Find where the given text appears and provide that cell's center as (X, Y) coordinate. 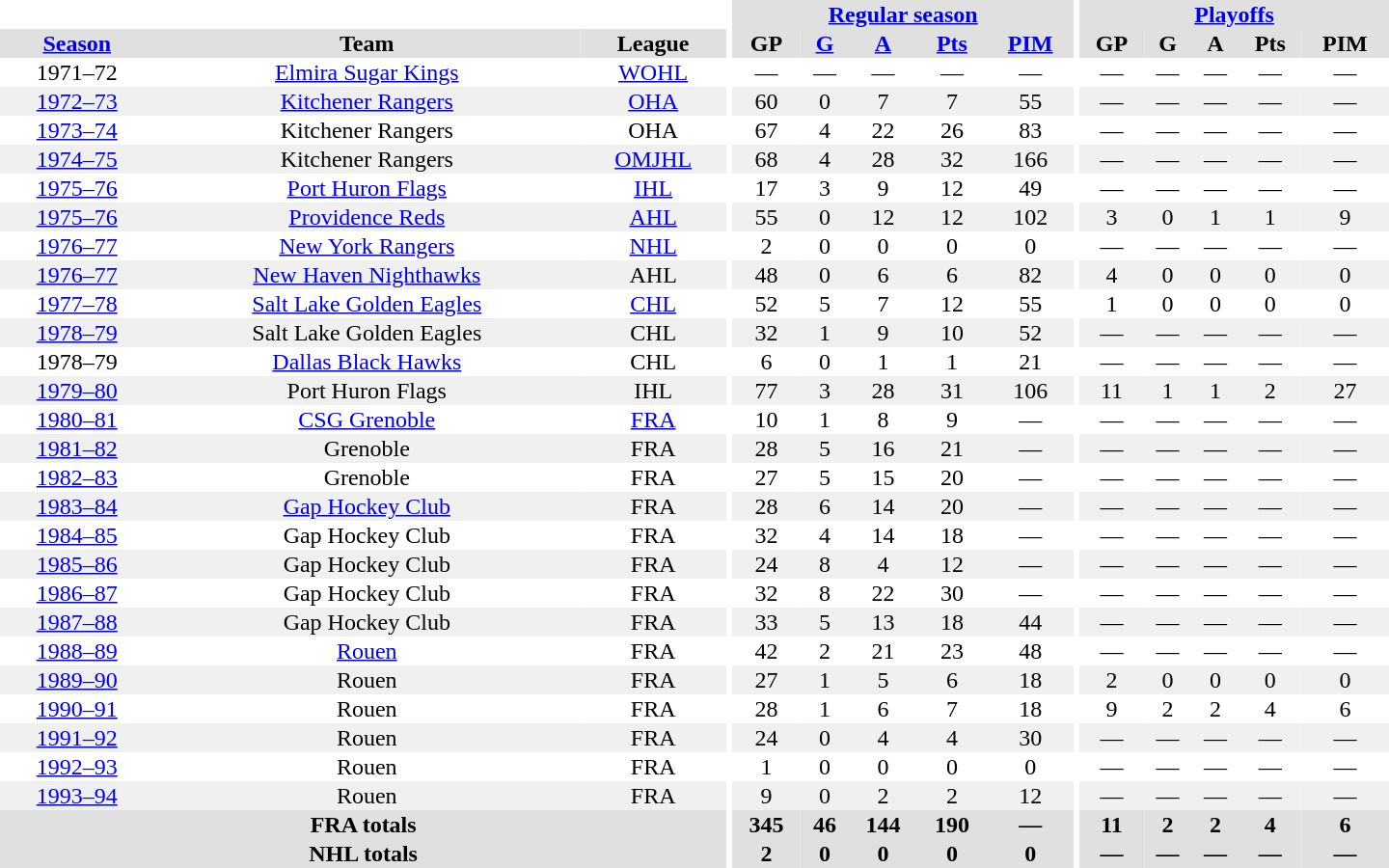
1989–90 (77, 680)
1990–91 (77, 709)
144 (884, 825)
1972–73 (77, 101)
345 (766, 825)
1993–94 (77, 796)
CSG Grenoble (367, 420)
NHL (653, 246)
OMJHL (653, 159)
1971–72 (77, 72)
1991–92 (77, 738)
1985–86 (77, 564)
106 (1030, 391)
15 (884, 477)
60 (766, 101)
67 (766, 130)
New Haven Nighthawks (367, 275)
13 (884, 622)
League (653, 43)
FRA totals (363, 825)
42 (766, 651)
190 (951, 825)
68 (766, 159)
1992–93 (77, 767)
77 (766, 391)
New York Rangers (367, 246)
1973–74 (77, 130)
1984–85 (77, 535)
1986–87 (77, 593)
1983–84 (77, 506)
83 (1030, 130)
1987–88 (77, 622)
1980–81 (77, 420)
Regular season (903, 14)
Playoffs (1235, 14)
NHL totals (363, 854)
17 (766, 188)
1974–75 (77, 159)
Providence Reds (367, 217)
23 (951, 651)
1982–83 (77, 477)
1977–78 (77, 304)
82 (1030, 275)
166 (1030, 159)
Dallas Black Hawks (367, 362)
44 (1030, 622)
Season (77, 43)
26 (951, 130)
WOHL (653, 72)
1981–82 (77, 448)
1988–89 (77, 651)
Team (367, 43)
1979–80 (77, 391)
31 (951, 391)
49 (1030, 188)
33 (766, 622)
102 (1030, 217)
46 (824, 825)
Elmira Sugar Kings (367, 72)
16 (884, 448)
